Scan for the cell matching the given text and deliver its (X, Y) coordinate at center. 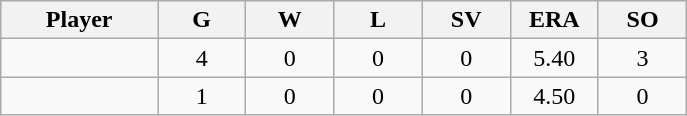
1 (202, 96)
4 (202, 58)
ERA (554, 20)
G (202, 20)
4.50 (554, 96)
SV (466, 20)
L (378, 20)
5.40 (554, 58)
W (290, 20)
SO (642, 20)
Player (80, 20)
3 (642, 58)
